From the cell containing the given text, extract its center point as [X, Y] coordinate. 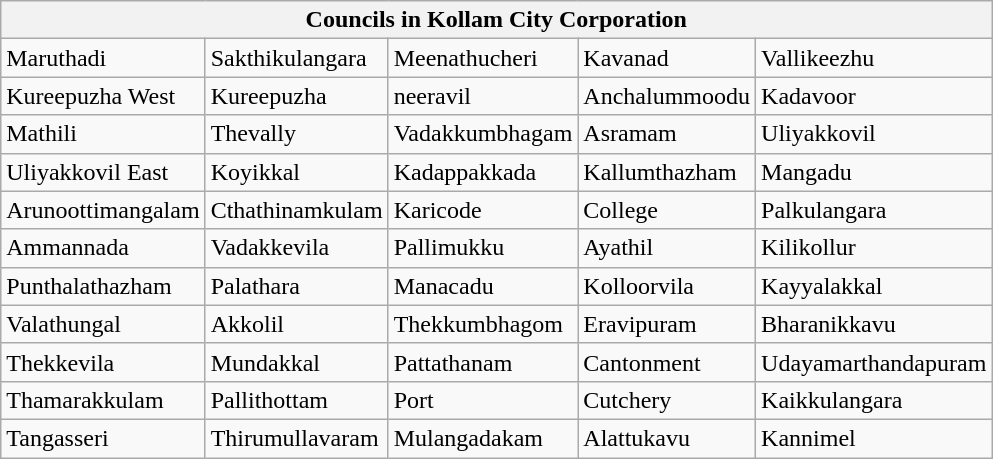
Tangasseri [103, 438]
Koyikkal [296, 172]
Mathili [103, 134]
Kaikkulangara [874, 400]
Punthalathazham [103, 286]
Thirumullavaram [296, 438]
Cantonment [667, 362]
Cthathinamkulam [296, 210]
Udayamarthandapuram [874, 362]
Meenathucheri [483, 58]
Eravipuram [667, 324]
Thevally [296, 134]
Kallumthazham [667, 172]
Kadappakkada [483, 172]
Bharanikkavu [874, 324]
Uliyakkovil [874, 134]
Palathara [296, 286]
Kayyalakkal [874, 286]
Port [483, 400]
Kavanad [667, 58]
Sakthikulangara [296, 58]
Valathungal [103, 324]
Arunoottimangalam [103, 210]
Councils in Kollam City Corporation [496, 20]
Vadakkevila [296, 248]
Thamarakkulam [103, 400]
Mangadu [874, 172]
Kannimel [874, 438]
College [667, 210]
Vallikeezhu [874, 58]
Kadavoor [874, 96]
Akkolil [296, 324]
Palkulangara [874, 210]
Ayathil [667, 248]
Pattathanam [483, 362]
Thekkumbhagom [483, 324]
Kolloorvila [667, 286]
Anchalummoodu [667, 96]
Karicode [483, 210]
Vadakkumbhagam [483, 134]
Manacadu [483, 286]
neeravil [483, 96]
Uliyakkovil East [103, 172]
Thekkevila [103, 362]
Mundakkal [296, 362]
Asramam [667, 134]
Pallimukku [483, 248]
Kureepuzha West [103, 96]
Alattukavu [667, 438]
Kilikollur [874, 248]
Ammannada [103, 248]
Pallithottam [296, 400]
Kureepuzha [296, 96]
Mulangadakam [483, 438]
Cutchery [667, 400]
Maruthadi [103, 58]
